Extract the (x, y) coordinate from the center of the cell holding the provided text.  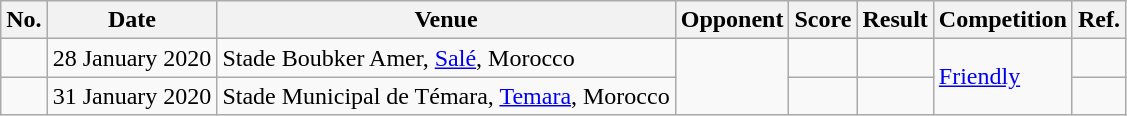
Opponent (732, 20)
No. (24, 20)
Stade Municipal de Témara, Temara, Morocco (446, 96)
Venue (446, 20)
Date (132, 20)
31 January 2020 (132, 96)
Stade Boubker Amer, Salé, Morocco (446, 58)
Result (895, 20)
28 January 2020 (132, 58)
Ref. (1098, 20)
Score (823, 20)
Friendly (1002, 77)
Competition (1002, 20)
